Extract the (x, y) coordinate from the center of the cell holding the provided text.  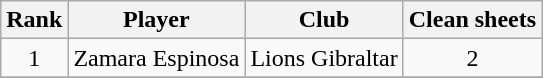
Zamara Espinosa (156, 58)
Club (324, 20)
Player (156, 20)
Lions Gibraltar (324, 58)
Rank (34, 20)
Clean sheets (472, 20)
1 (34, 58)
2 (472, 58)
